Return [x, y] of the center of cell containing provided text 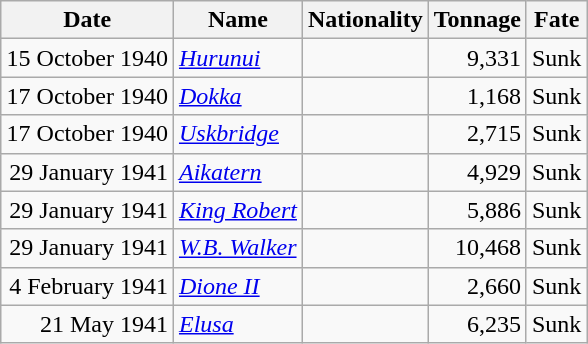
Elusa [238, 324]
9,331 [477, 58]
Uskbridge [238, 134]
Name [238, 20]
Tonnage [477, 20]
4,929 [477, 172]
W.B. Walker [238, 248]
2,715 [477, 134]
2,660 [477, 286]
Nationality [366, 20]
Fate [556, 20]
1,168 [477, 96]
Dione II [238, 286]
Aikatern [238, 172]
15 October 1940 [87, 58]
6,235 [477, 324]
King Robert [238, 210]
Hurunui [238, 58]
Date [87, 20]
4 February 1941 [87, 286]
21 May 1941 [87, 324]
10,468 [477, 248]
5,886 [477, 210]
Dokka [238, 96]
